Detect which cell encompasses the target text, then output its (x, y) center coordinate. 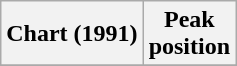
Peakposition (189, 34)
Chart (1991) (72, 34)
